Scan for the cell matching the given text and deliver its [x, y] coordinate at center. 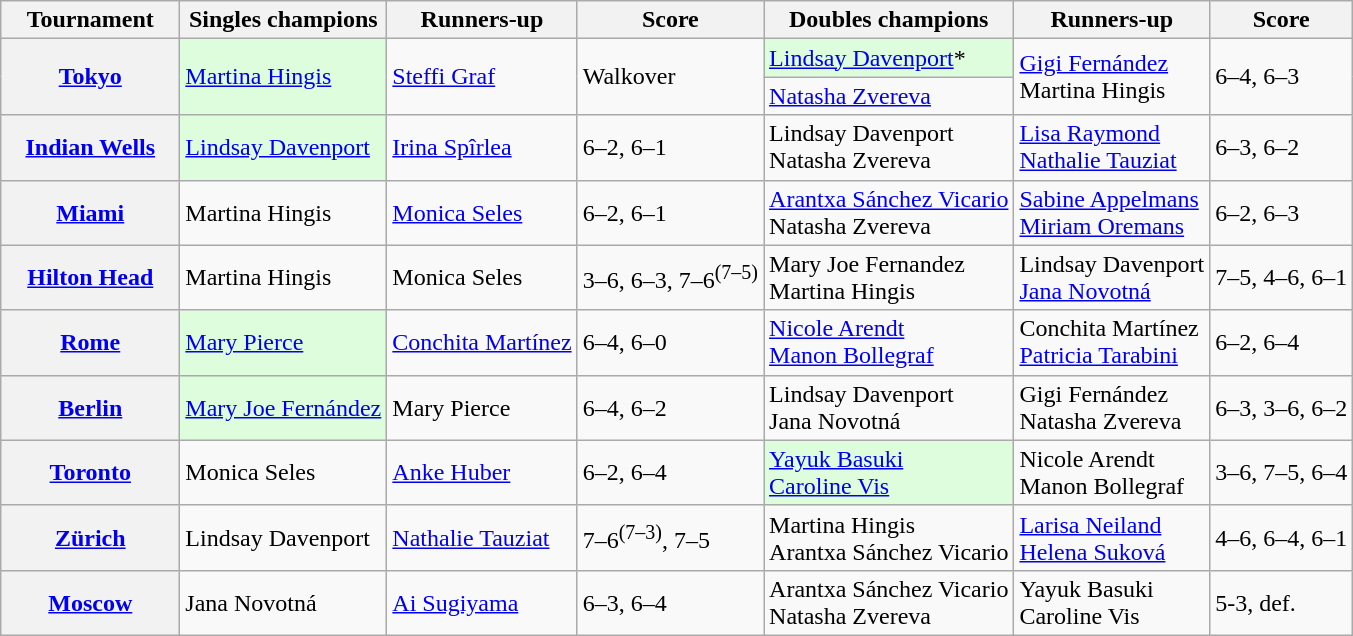
Martina Hingis Arantxa Sánchez Vicario [889, 538]
6–3, 6–2 [1282, 148]
6–3, 3–6, 6–2 [1282, 408]
6–3, 6–4 [670, 602]
Gigi Fernández Martina Hingis [1112, 77]
Irina Spîrlea [482, 148]
Hilton Head [90, 278]
Lindsay Davenport* [889, 58]
Moscow [90, 602]
6–4, 6–0 [670, 342]
Lisa Raymond Nathalie Tauziat [1112, 148]
6–4, 6–2 [670, 408]
Steffi Graf [482, 77]
3–6, 7–5, 6–4 [1282, 472]
5-3, def. [1282, 602]
Anke Huber [482, 472]
Rome [90, 342]
Gigi Fernández Natasha Zvereva [1112, 408]
7–6(7–3), 7–5 [670, 538]
Ai Sugiyama [482, 602]
Lindsay Davenport Natasha Zvereva [889, 148]
Walkover [670, 77]
7–5, 4–6, 6–1 [1282, 278]
3–6, 6–3, 7–6(7–5) [670, 278]
Nathalie Tauziat [482, 538]
Indian Wells [90, 148]
Larisa Neiland Helena Suková [1112, 538]
Sabine Appelmans Miriam Oremans [1112, 212]
4–6, 6–4, 6–1 [1282, 538]
Berlin [90, 408]
Natasha Zvereva [889, 96]
Tokyo [90, 77]
Miami [90, 212]
Toronto [90, 472]
6–2, 6–3 [1282, 212]
Tournament [90, 20]
Jana Novotná [284, 602]
Singles champions [284, 20]
Conchita Martínez Patricia Tarabini [1112, 342]
6–4, 6–3 [1282, 77]
Zürich [90, 538]
Conchita Martínez [482, 342]
Mary Joe Fernandez Martina Hingis [889, 278]
Doubles champions [889, 20]
Mary Joe Fernández [284, 408]
